Identify which cell holds the provided text, then report its [X, Y] central coordinate. 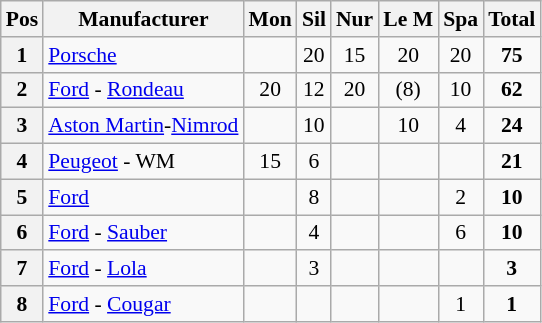
Sil [314, 19]
Nur [354, 19]
Ford - Sauber [143, 233]
Mon [270, 19]
21 [512, 162]
Total [512, 19]
Ford - Rondeau [143, 90]
Ford [143, 197]
62 [512, 90]
(8) [408, 90]
Aston Martin-Nimrod [143, 126]
Manufacturer [143, 19]
Peugeot - WM [143, 162]
Porsche [143, 55]
Pos [22, 19]
12 [314, 90]
Ford - Cougar [143, 304]
Le M [408, 19]
7 [22, 269]
75 [512, 55]
Spa [460, 19]
Ford - Lola [143, 269]
5 [22, 197]
24 [512, 126]
